Determine the [x, y] coordinate at the center of the cell enclosing the given text.  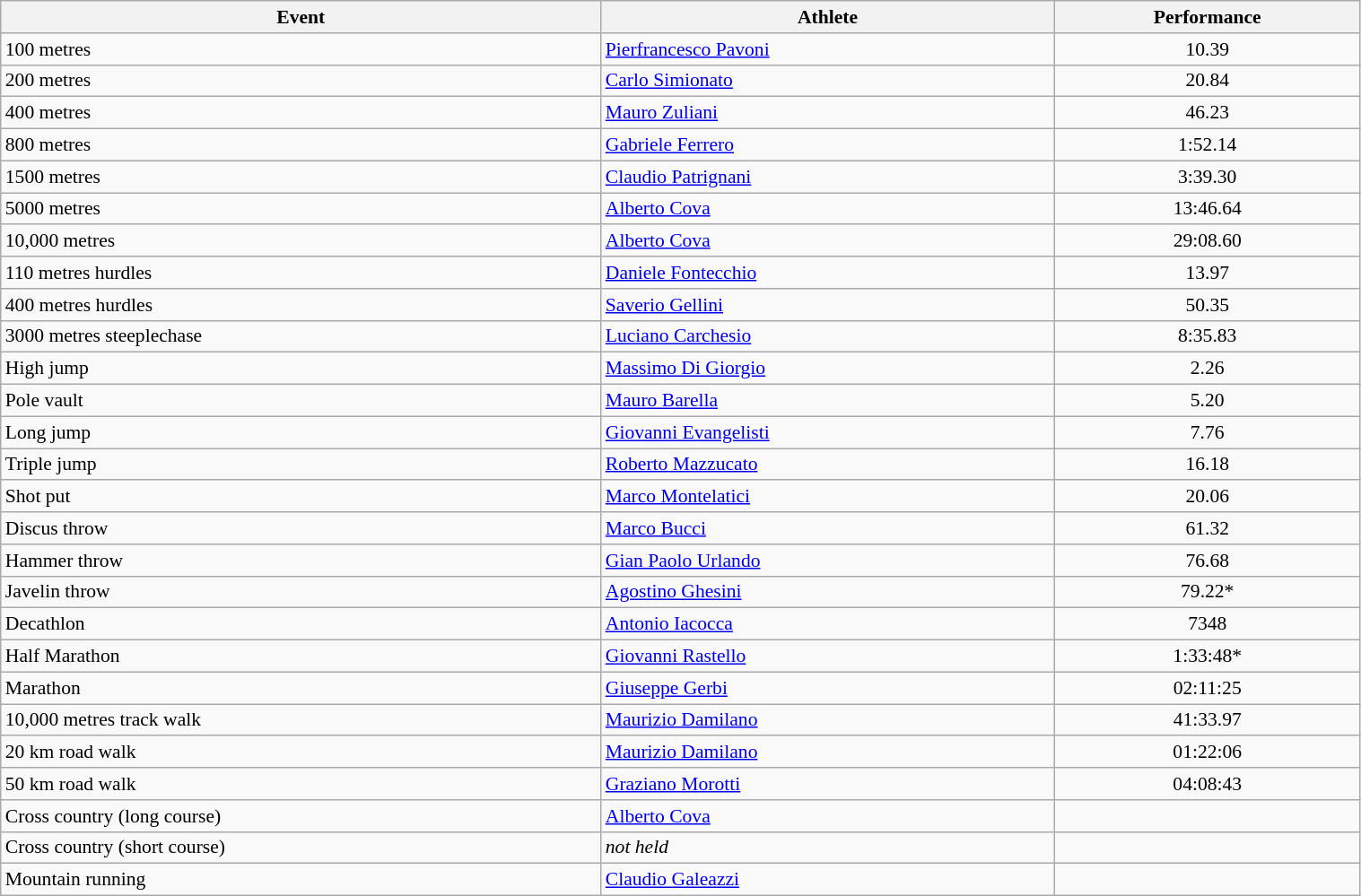
10,000 metres [301, 241]
Discus throw [301, 528]
20.84 [1208, 81]
Antonio Iacocca [828, 624]
Half Marathon [301, 657]
Agostino Ghesini [828, 592]
800 metres [301, 145]
Mauro Barella [828, 401]
50.35 [1208, 305]
400 metres [301, 113]
Hammer throw [301, 561]
Pierfrancesco Pavoni [828, 49]
3000 metres steeplechase [301, 336]
Marco Bucci [828, 528]
13.97 [1208, 273]
29:08.60 [1208, 241]
01:22:06 [1208, 752]
Triple jump [301, 465]
Shot put [301, 497]
Cross country (long course) [301, 816]
200 metres [301, 81]
Giuseppe Gerbi [828, 688]
100 metres [301, 49]
Daniele Fontecchio [828, 273]
Saverio Gellini [828, 305]
Mountain running [301, 880]
2.26 [1208, 369]
5000 metres [301, 209]
04:08:43 [1208, 784]
7348 [1208, 624]
Performance [1208, 17]
Event [301, 17]
16.18 [1208, 465]
Gian Paolo Urlando [828, 561]
400 metres hurdles [301, 305]
76.68 [1208, 561]
61.32 [1208, 528]
Marco Montelatici [828, 497]
Claudio Patrignani [828, 177]
Gabriele Ferrero [828, 145]
10,000 metres track walk [301, 720]
Claudio Galeazzi [828, 880]
79.22* [1208, 592]
Luciano Carchesio [828, 336]
Giovanni Rastello [828, 657]
Pole vault [301, 401]
1:33:48* [1208, 657]
50 km road walk [301, 784]
not held [828, 848]
Giovanni Evangelisti [828, 432]
Massimo Di Giorgio [828, 369]
02:11:25 [1208, 688]
Carlo Simionato [828, 81]
1:52.14 [1208, 145]
Marathon [301, 688]
110 metres hurdles [301, 273]
1500 metres [301, 177]
8:35.83 [1208, 336]
7.76 [1208, 432]
46.23 [1208, 113]
Mauro Zuliani [828, 113]
20 km road walk [301, 752]
3:39.30 [1208, 177]
Graziano Morotti [828, 784]
10.39 [1208, 49]
20.06 [1208, 497]
Long jump [301, 432]
41:33.97 [1208, 720]
Decathlon [301, 624]
5.20 [1208, 401]
13:46.64 [1208, 209]
Cross country (short course) [301, 848]
Javelin throw [301, 592]
High jump [301, 369]
Roberto Mazzucato [828, 465]
Athlete [828, 17]
